Pinpoint the cell where the given text exists, returning its [X, Y] midpoint coordinate. 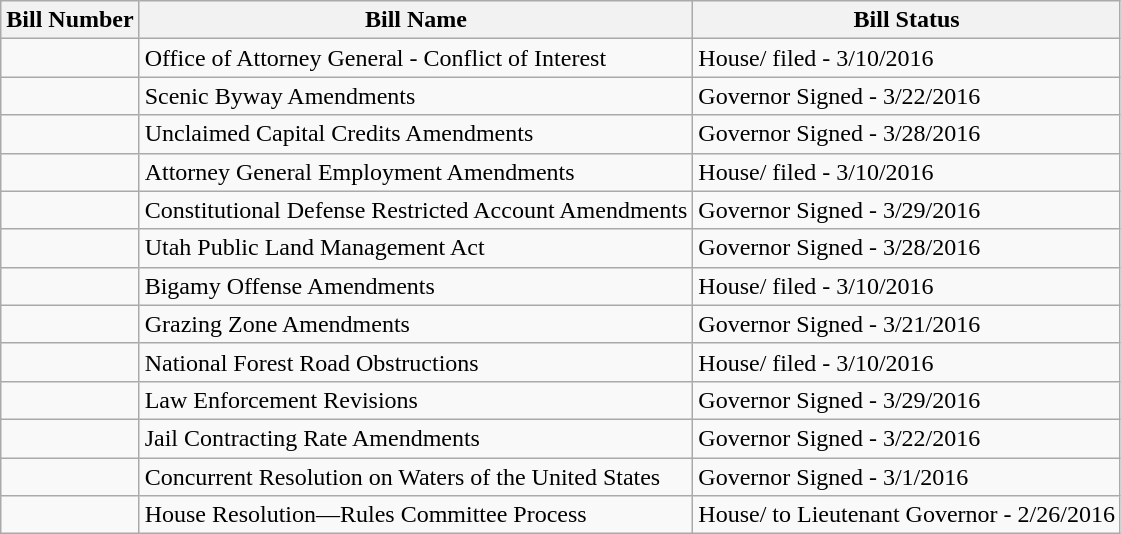
Attorney General Employment Amendments [416, 172]
Grazing Zone Amendments [416, 324]
Bigamy Offense Amendments [416, 286]
Jail Contracting Rate Amendments [416, 438]
House/ to Lieutenant Governor - 2/26/2016 [907, 515]
Constitutional Defense Restricted Account Amendments [416, 210]
House Resolution—Rules Committee Process [416, 515]
Law Enforcement Revisions [416, 400]
Governor Signed - 3/21/2016 [907, 324]
Office of Attorney General - Conflict of Interest [416, 58]
Bill Status [907, 20]
Concurrent Resolution on Waters of the United States [416, 477]
Governor Signed - 3/1/2016 [907, 477]
Unclaimed Capital Credits Amendments [416, 134]
Scenic Byway Amendments [416, 96]
Bill Number [70, 20]
Bill Name [416, 20]
Utah Public Land Management Act [416, 248]
National Forest Road Obstructions [416, 362]
